Return the [X, Y] coordinate for the center point of the cell that contains the specified text.  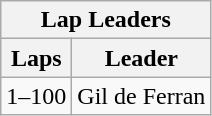
Leader [142, 58]
Laps [36, 58]
Lap Leaders [106, 20]
1–100 [36, 96]
Gil de Ferran [142, 96]
